From the cell containing the given text, extract its center point as [x, y] coordinate. 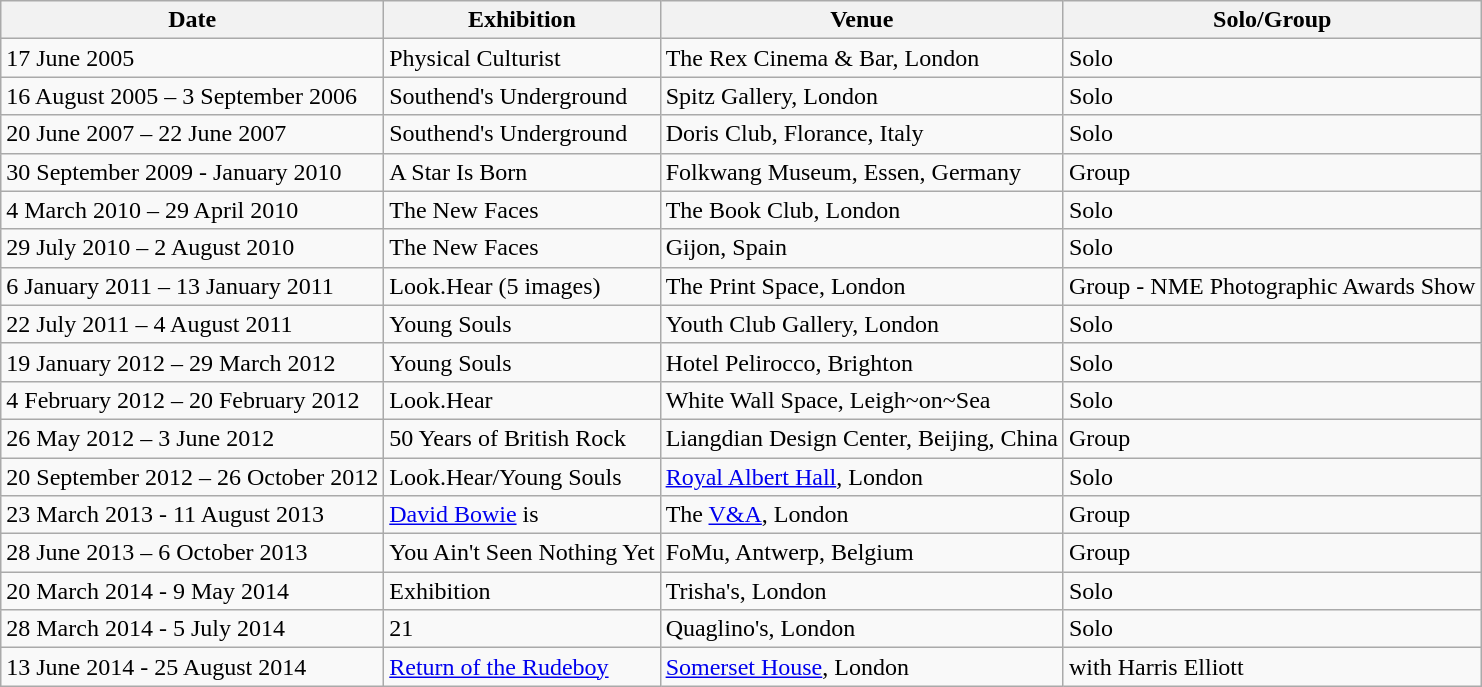
The Print Space, London [862, 286]
26 May 2012 – 3 June 2012 [192, 438]
28 March 2014 - 5 July 2014 [192, 629]
Liangdian Design Center, Beijing, China [862, 438]
Folkwang Museum, Essen, Germany [862, 172]
22 July 2011 – 4 August 2011 [192, 324]
4 March 2010 – 29 April 2010 [192, 210]
Hotel Pelirocco, Brighton [862, 362]
29 July 2010 – 2 August 2010 [192, 248]
Gijon, Spain [862, 248]
The V&A, London [862, 515]
FoMu, Antwerp, Belgium [862, 553]
Physical Culturist [522, 58]
13 June 2014 - 25 August 2014 [192, 667]
Look.Hear [522, 400]
Somerset House, London [862, 667]
The Book Club, London [862, 210]
The Rex Cinema & Bar, London [862, 58]
20 March 2014 - 9 May 2014 [192, 591]
Quaglino's, London [862, 629]
Look.Hear/Young Souls [522, 477]
White Wall Space, Leigh~on~Sea [862, 400]
30 September 2009 - January 2010 [192, 172]
Return of the Rudeboy [522, 667]
21 [522, 629]
Royal Albert Hall, London [862, 477]
50 Years of British Rock [522, 438]
19 January 2012 – 29 March 2012 [192, 362]
28 June 2013 – 6 October 2013 [192, 553]
Look.Hear (5 images) [522, 286]
20 September 2012 – 26 October 2012 [192, 477]
16 August 2005 – 3 September 2006 [192, 96]
Solo/Group [1272, 20]
You Ain't Seen Nothing Yet [522, 553]
Trisha's, London [862, 591]
David Bowie is [522, 515]
Date [192, 20]
4 February 2012 – 20 February 2012 [192, 400]
Spitz Gallery, London [862, 96]
6 January 2011 – 13 January 2011 [192, 286]
Doris Club, Florance, Italy [862, 134]
A Star Is Born [522, 172]
Group - NME Photographic Awards Show [1272, 286]
20 June 2007 – 22 June 2007 [192, 134]
Youth Club Gallery, London [862, 324]
Venue [862, 20]
with Harris Elliott [1272, 667]
23 March 2013 - 11 August 2013 [192, 515]
17 June 2005 [192, 58]
